Provide the [X, Y] coordinate of the cell's center where the given text is located.  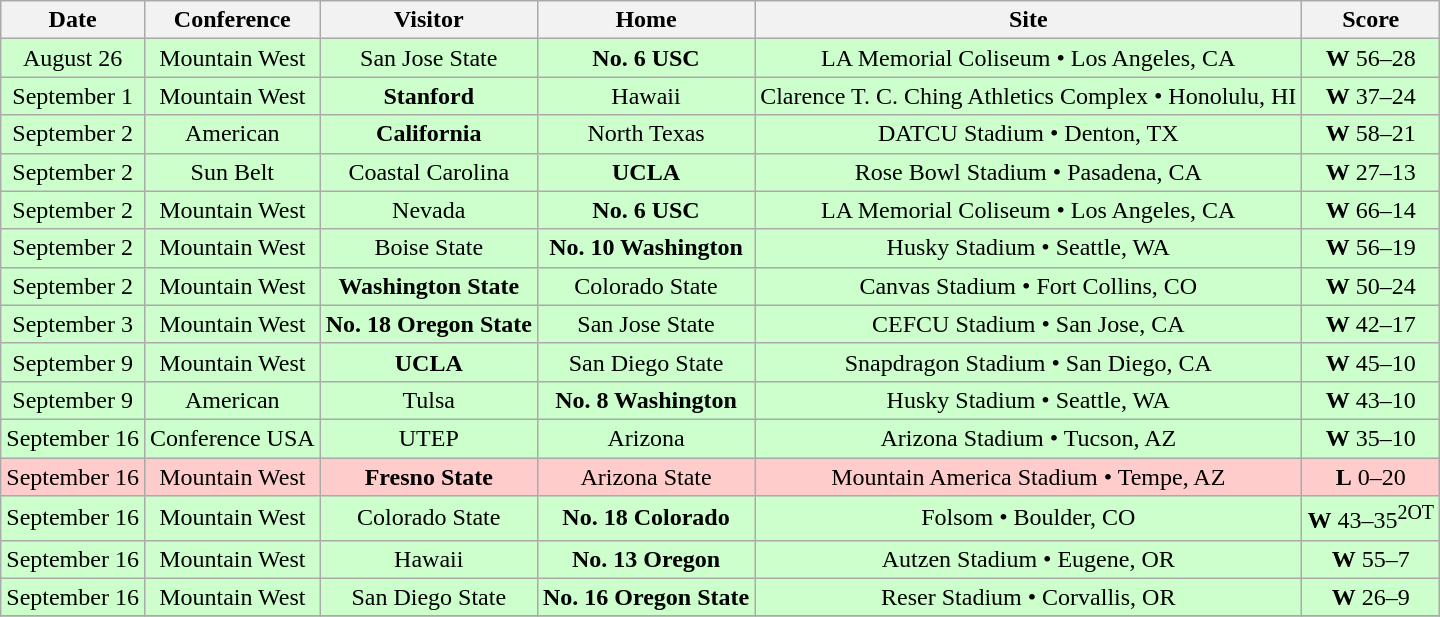
No. 18 Colorado [646, 518]
August 26 [73, 58]
Score [1371, 20]
Home [646, 20]
September 1 [73, 96]
Sun Belt [232, 172]
No. 16 Oregon State [646, 597]
Clarence T. C. Ching Athletics Complex • Honolulu, HI [1028, 96]
No. 8 Washington [646, 400]
W 45–10 [1371, 362]
Visitor [428, 20]
W 55–7 [1371, 559]
No. 13 Oregon [646, 559]
W 66–14 [1371, 210]
Conference [232, 20]
CEFCU Stadium • San Jose, CA [1028, 324]
W 56–28 [1371, 58]
W 58–21 [1371, 134]
L 0–20 [1371, 477]
Date [73, 20]
Arizona State [646, 477]
W 37–24 [1371, 96]
Rose Bowl Stadium • Pasadena, CA [1028, 172]
Tulsa [428, 400]
Canvas Stadium • Fort Collins, CO [1028, 286]
Snapdragon Stadium • San Diego, CA [1028, 362]
Reser Stadium • Corvallis, OR [1028, 597]
Autzen Stadium • Eugene, OR [1028, 559]
Site [1028, 20]
Boise State [428, 248]
W 43–352OT [1371, 518]
W 42–17 [1371, 324]
Stanford [428, 96]
Fresno State [428, 477]
Arizona Stadium • Tucson, AZ [1028, 438]
W 26–9 [1371, 597]
No. 18 Oregon State [428, 324]
W 56–19 [1371, 248]
Arizona [646, 438]
Coastal Carolina [428, 172]
W 50–24 [1371, 286]
UTEP [428, 438]
Conference USA [232, 438]
California [428, 134]
Mountain America Stadium • Tempe, AZ [1028, 477]
Folsom • Boulder, CO [1028, 518]
September 3 [73, 324]
No. 10 Washington [646, 248]
W 27–13 [1371, 172]
Washington State [428, 286]
North Texas [646, 134]
W 35–10 [1371, 438]
W 43–10 [1371, 400]
Nevada [428, 210]
DATCU Stadium • Denton, TX [1028, 134]
